Identify which cell holds the provided text, then report its (x, y) central coordinate. 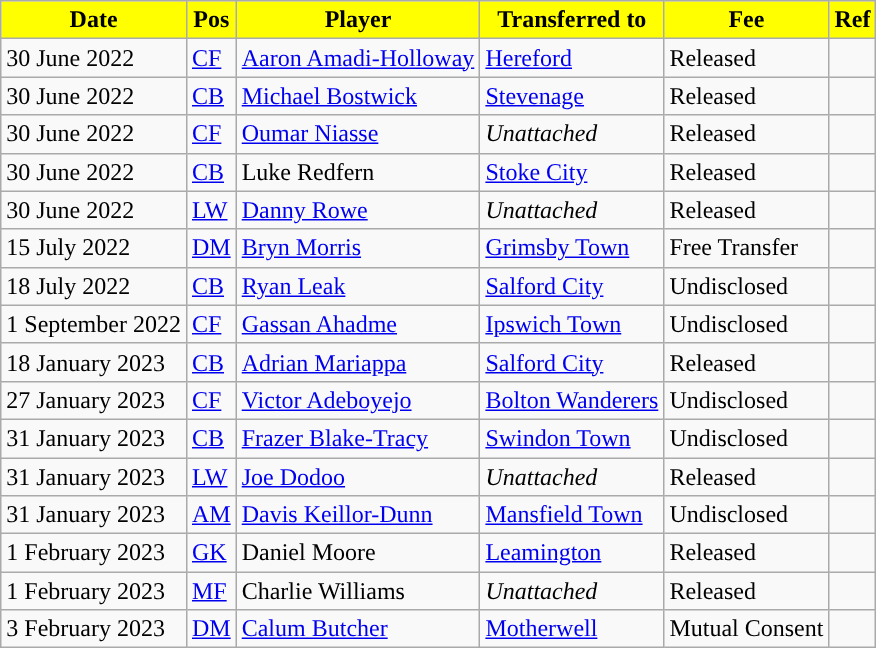
Frazer Blake-Tracy (358, 438)
Adrian Mariappa (358, 362)
Michael Bostwick (358, 96)
Mutual Consent (746, 629)
Stevenage (572, 96)
MF (211, 591)
1 September 2022 (94, 324)
15 July 2022 (94, 248)
18 July 2022 (94, 286)
18 January 2023 (94, 362)
Transferred to (572, 20)
Ref (852, 20)
Swindon Town (572, 438)
Joe Dodoo (358, 477)
Free Transfer (746, 248)
Bolton Wanderers (572, 400)
Calum Butcher (358, 629)
Mansfield Town (572, 515)
Bryn Morris (358, 248)
GK (211, 553)
Charlie Williams (358, 591)
Motherwell (572, 629)
Aaron Amadi-Holloway (358, 58)
27 January 2023 (94, 400)
Grimsby Town (572, 248)
AM (211, 515)
Pos (211, 20)
Ipswich Town (572, 324)
Ryan Leak (358, 286)
Date (94, 20)
Daniel Moore (358, 553)
Stoke City (572, 172)
Hereford (572, 58)
Leamington (572, 553)
3 February 2023 (94, 629)
Fee (746, 20)
Luke Redfern (358, 172)
Oumar Niasse (358, 134)
Victor Adeboyejo (358, 400)
Danny Rowe (358, 210)
Player (358, 20)
Gassan Ahadme (358, 324)
Davis Keillor-Dunn (358, 515)
